Extract the [X, Y] coordinate from the center of the cell holding the provided text.  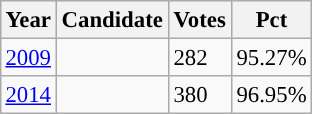
Votes [200, 20]
96.95% [272, 95]
380 [200, 95]
2014 [28, 95]
Pct [272, 20]
Candidate [112, 20]
Year [28, 20]
282 [200, 57]
2009 [28, 57]
95.27% [272, 57]
